From the cell containing the given text, extract its center point as [x, y] coordinate. 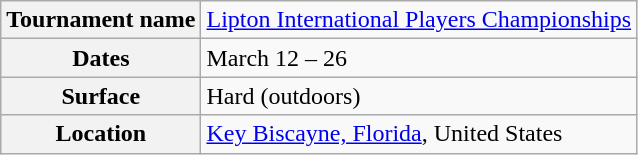
Location [101, 134]
Lipton International Players Championships [419, 20]
Surface [101, 96]
Dates [101, 58]
Key Biscayne, Florida, United States [419, 134]
March 12 – 26 [419, 58]
Tournament name [101, 20]
Hard (outdoors) [419, 96]
